Provide the (x, y) coordinate of the cell's center where the given text is located.  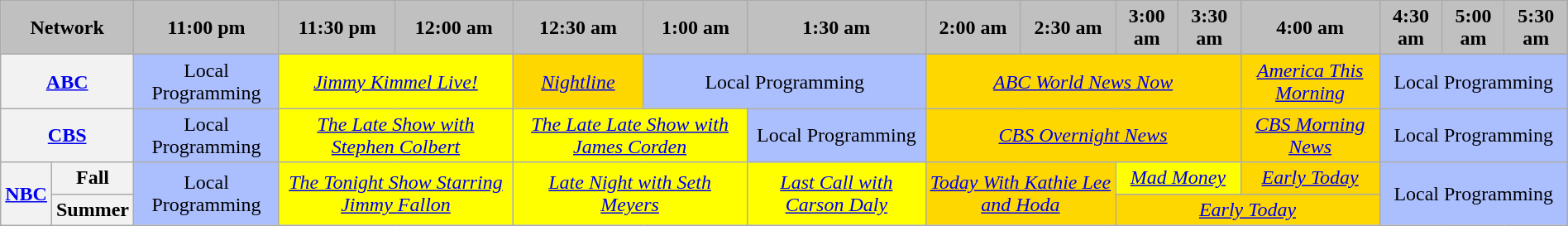
America This Morning (1310, 81)
Mad Money (1178, 178)
2:30 am (1068, 28)
3:30 am (1209, 28)
1:00 am (695, 28)
ABC World News Now (1083, 81)
4:30 am (1411, 28)
1:30 am (837, 28)
Last Call with Carson Daly (837, 194)
CBS Morning News (1310, 136)
Fall (93, 178)
3:00 am (1147, 28)
12:00 am (453, 28)
CBS Overnight News (1083, 136)
11:30 pm (337, 28)
2:00 am (973, 28)
Today With Kathie Lee and Hoda (1021, 194)
The Tonight Show Starring Jimmy Fallon (395, 194)
Late Night with Seth Meyers (630, 194)
Network (68, 28)
5:30 am (1536, 28)
The Late Show with Stephen Colbert (395, 136)
Jimmy Kimmel Live! (395, 81)
NBC (26, 194)
Nightline (579, 81)
The Late Late Show with James Corden (630, 136)
ABC (68, 81)
11:00 pm (207, 28)
12:30 am (579, 28)
5:00 am (1474, 28)
Summer (93, 209)
4:00 am (1310, 28)
CBS (68, 136)
